Scan for the cell matching the given text and deliver its (x, y) coordinate at center. 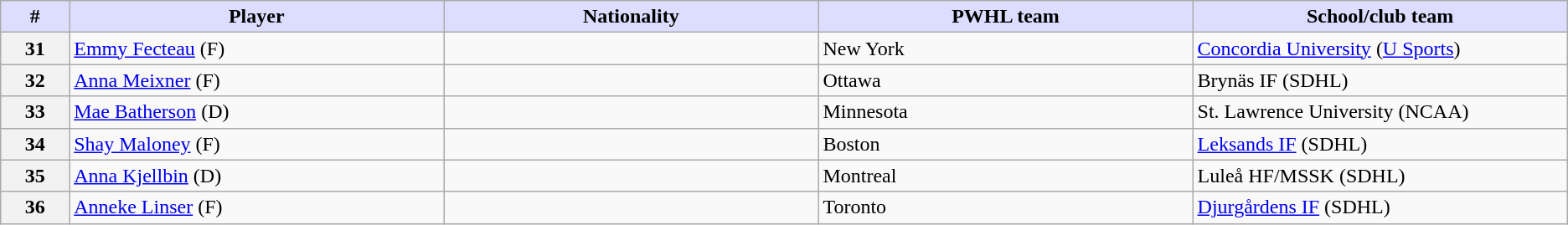
31 (35, 49)
Player (256, 17)
Emmy Fecteau (F) (256, 49)
34 (35, 144)
33 (35, 112)
Boston (1005, 144)
Anna Kjellbin (D) (256, 176)
Djurgårdens IF (SDHL) (1380, 207)
Minnesota (1005, 112)
32 (35, 80)
Anneke Linser (F) (256, 207)
# (35, 17)
Leksands IF (SDHL) (1380, 144)
Luleå HF/MSSK (SDHL) (1380, 176)
Shay Maloney (F) (256, 144)
Concordia University (U Sports) (1380, 49)
Nationality (632, 17)
Brynäs IF (SDHL) (1380, 80)
PWHL team (1005, 17)
Mae Batherson (D) (256, 112)
St. Lawrence University (NCAA) (1380, 112)
Toronto (1005, 207)
School/club team (1380, 17)
Ottawa (1005, 80)
35 (35, 176)
Montreal (1005, 176)
Anna Meixner (F) (256, 80)
New York (1005, 49)
36 (35, 207)
